Pinpoint the cell where the given text exists, returning its [x, y] midpoint coordinate. 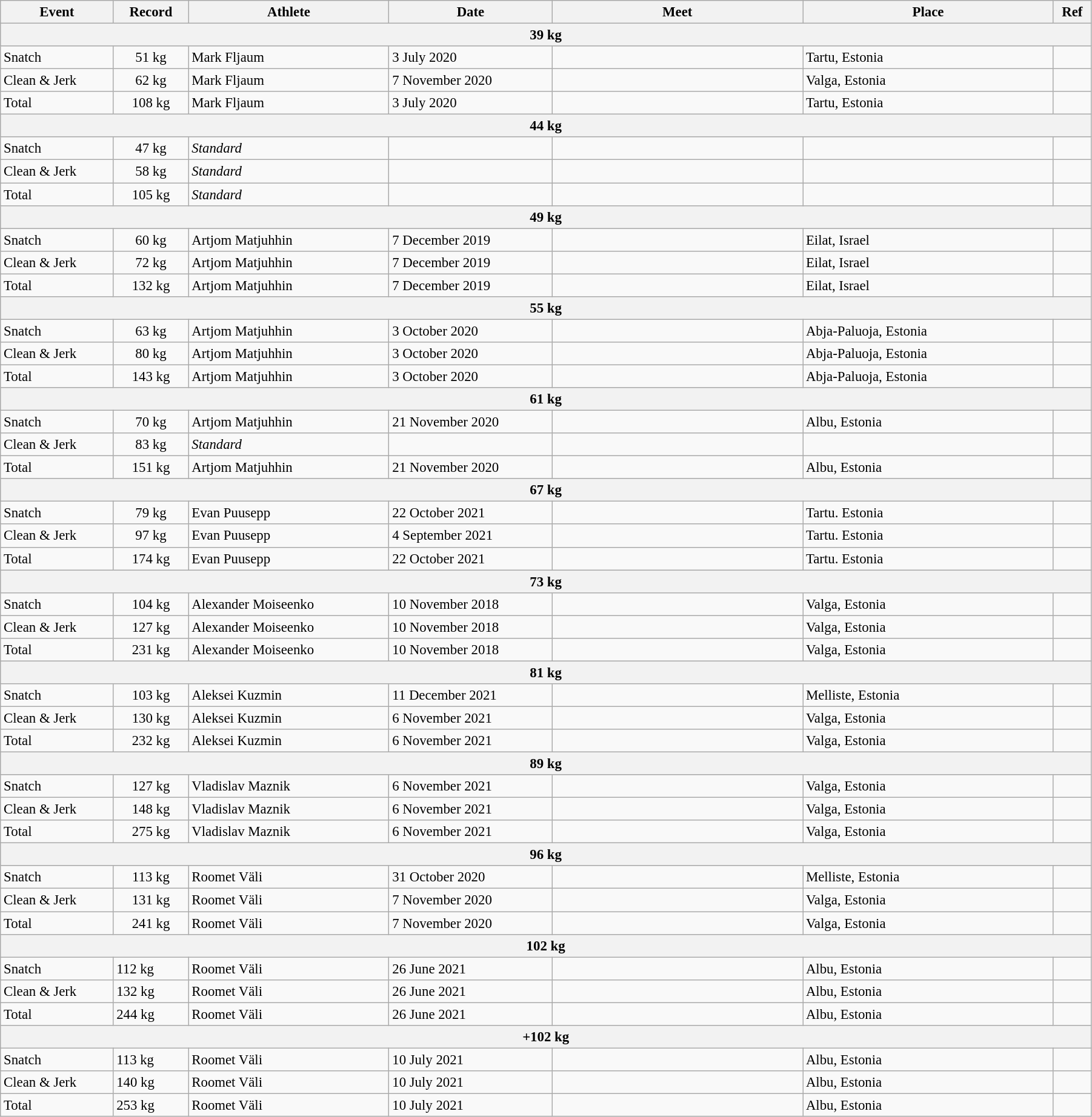
44 kg [546, 126]
103 kg [151, 695]
Date [470, 12]
143 kg [151, 376]
11 December 2021 [470, 695]
Record [151, 12]
96 kg [546, 855]
102 kg [546, 946]
Ref [1072, 12]
130 kg [151, 718]
Athlete [288, 12]
241 kg [151, 923]
108 kg [151, 103]
232 kg [151, 741]
148 kg [151, 809]
60 kg [151, 240]
70 kg [151, 422]
51 kg [151, 58]
61 kg [546, 399]
73 kg [546, 582]
Meet [678, 12]
4 September 2021 [470, 536]
151 kg [151, 468]
39 kg [546, 35]
89 kg [546, 764]
244 kg [151, 1014]
58 kg [151, 171]
67 kg [546, 490]
104 kg [151, 604]
174 kg [151, 558]
49 kg [546, 217]
253 kg [151, 1105]
+102 kg [546, 1037]
140 kg [151, 1082]
105 kg [151, 194]
Event [57, 12]
112 kg [151, 969]
55 kg [546, 308]
72 kg [151, 262]
231 kg [151, 650]
81 kg [546, 672]
62 kg [151, 81]
Place [928, 12]
83 kg [151, 445]
275 kg [151, 832]
131 kg [151, 900]
31 October 2020 [470, 878]
97 kg [151, 536]
47 kg [151, 148]
79 kg [151, 513]
80 kg [151, 354]
63 kg [151, 331]
